Scan for the cell matching the given text and deliver its (X, Y) coordinate at center. 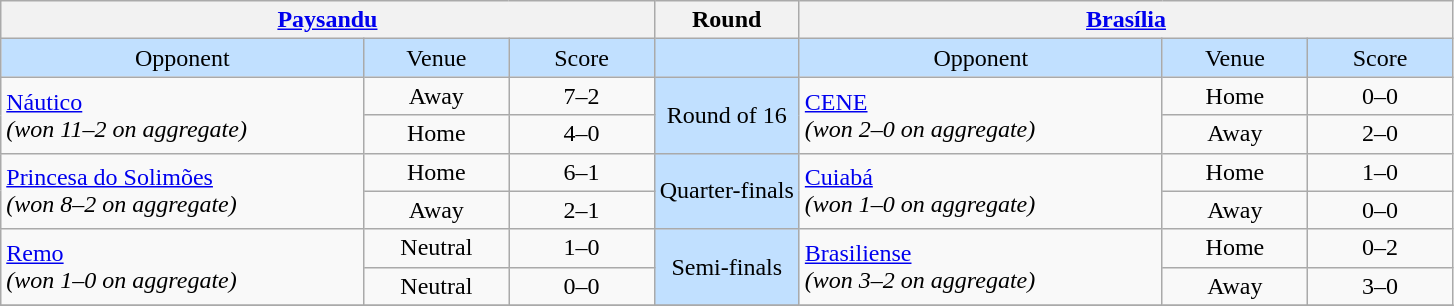
3–0 (1380, 286)
2–1 (582, 210)
0–2 (1380, 248)
Paysandu (328, 20)
Brasília (1126, 20)
CENE(won 2–0 on aggregate) (980, 115)
Round (726, 20)
Round of 16 (726, 115)
Semi-finals (726, 267)
4–0 (582, 134)
Quarter-finals (726, 191)
Remo(won 1–0 on aggregate) (182, 267)
2–0 (1380, 134)
6–1 (582, 172)
Cuiabá(won 1–0 on aggregate) (980, 191)
Náutico(won 11–2 on aggregate) (182, 115)
Brasiliense(won 3–2 on aggregate) (980, 267)
7–2 (582, 96)
Princesa do Solimões(won 8–2 on aggregate) (182, 191)
